Identify which cell holds the provided text, then report its (X, Y) central coordinate. 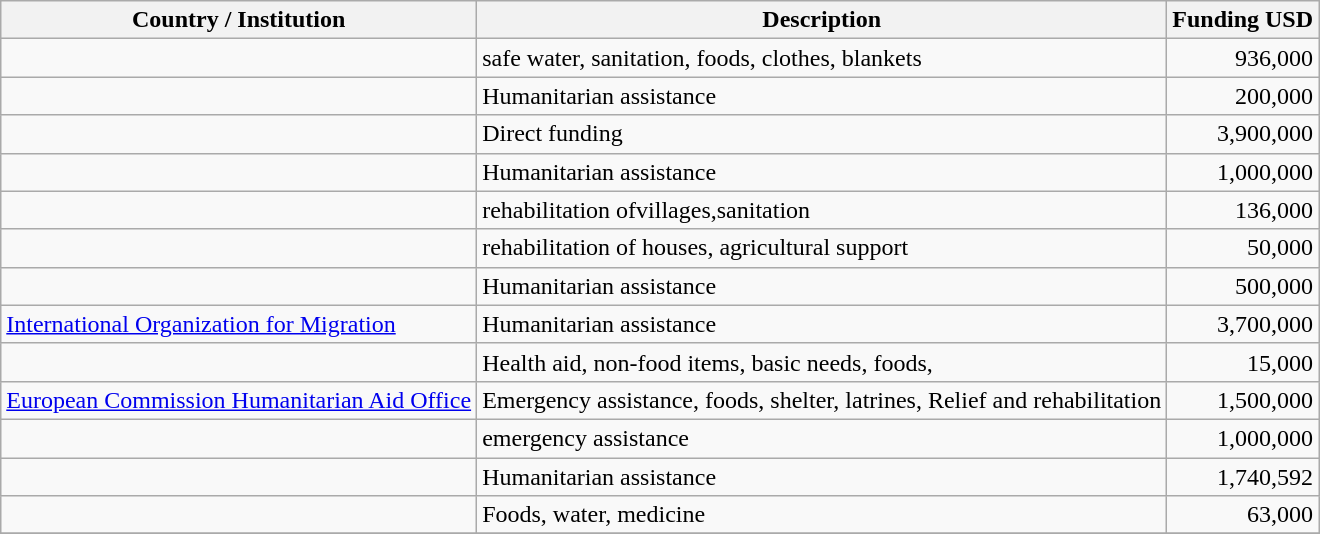
safe water, sanitation, foods, clothes, blankets (822, 58)
63,000 (1243, 515)
Foods, water, medicine (822, 515)
Description (822, 20)
Emergency assistance, foods, shelter, latrines, Relief and rehabilitation (822, 400)
International Organization for Migration (239, 324)
rehabilitation of houses, agricultural support (822, 248)
15,000 (1243, 362)
936,000 (1243, 58)
emergency assistance (822, 438)
3,700,000 (1243, 324)
50,000 (1243, 248)
rehabilitation ofvillages,sanitation (822, 210)
European Commission Humanitarian Aid Office (239, 400)
Direct funding (822, 134)
Country / Institution (239, 20)
500,000 (1243, 286)
3,900,000 (1243, 134)
Funding USD (1243, 20)
1,740,592 (1243, 477)
200,000 (1243, 96)
136,000 (1243, 210)
1,500,000 (1243, 400)
Health aid, non-food items, basic needs, foods, (822, 362)
